Return the [x, y] coordinate for the center point of the cell that contains the specified text.  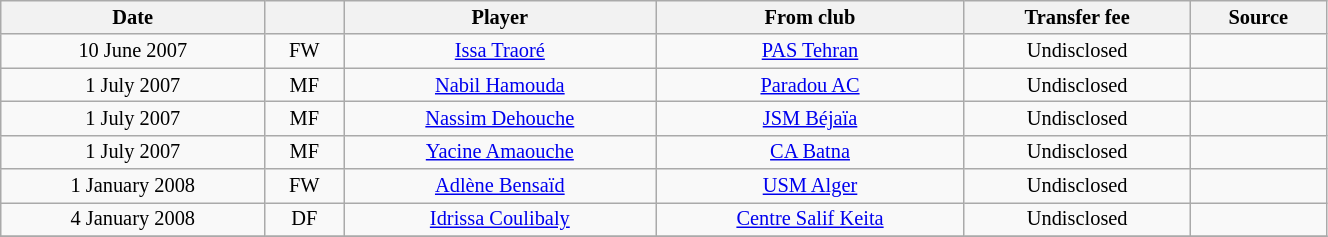
From club [810, 17]
Transfer fee [1077, 17]
DF [304, 219]
1 January 2008 [133, 186]
Centre Salif Keita [810, 219]
PAS Tehran [810, 51]
Issa Traoré [500, 51]
JSM Béjaïa [810, 118]
Source [1258, 17]
Nabil Hamouda [500, 85]
CA Batna [810, 152]
USM Alger [810, 186]
Date [133, 17]
Nassim Dehouche [500, 118]
Paradou AC [810, 85]
Idrissa Coulibaly [500, 219]
4 January 2008 [133, 219]
Yacine Amaouche [500, 152]
10 June 2007 [133, 51]
Player [500, 17]
Adlène Bensaïd [500, 186]
